Return the [X, Y] coordinate for the center point of the cell that contains the specified text.  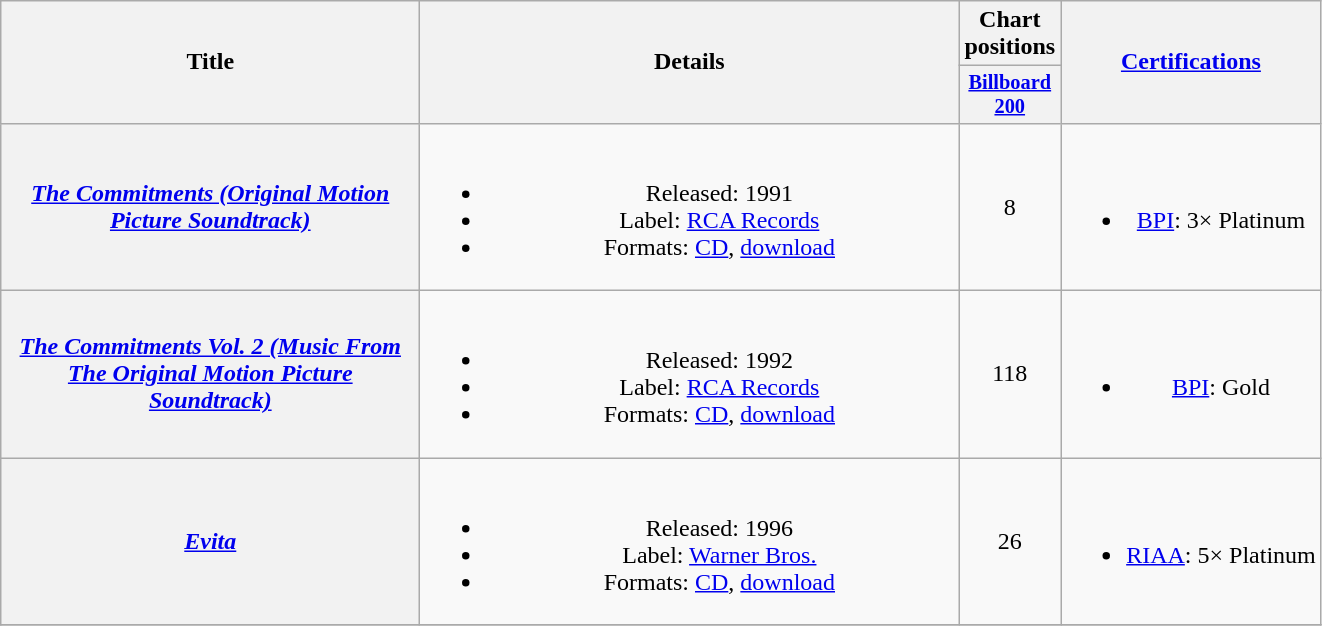
Released: 1991Label: RCA RecordsFormats: CD, download [690, 206]
Certifications [1192, 62]
Title [210, 62]
Released: 1992Label: RCA RecordsFormats: CD, download [690, 374]
The Commitments Vol. 2 (Music From The Original Motion Picture Soundtrack) [210, 374]
BPI: Gold [1192, 374]
26 [1010, 542]
BPI: 3× Platinum [1192, 206]
The Commitments (Original Motion Picture Soundtrack) [210, 206]
Chart positions [1010, 34]
Released: 1996Label: Warner Bros.Formats: CD, download [690, 542]
Billboard 200 [1010, 95]
Details [690, 62]
Evita [210, 542]
RIAA: 5× Platinum [1192, 542]
8 [1010, 206]
118 [1010, 374]
